Locate the cell with the specified text and output its (X, Y) center coordinate. 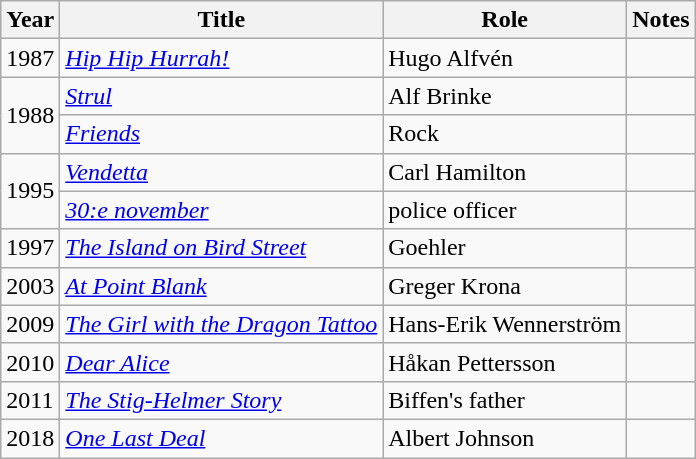
The Girl with the Dragon Tattoo (222, 324)
The Stig-Helmer Story (222, 400)
1988 (30, 115)
Strul (222, 96)
Rock (505, 134)
2010 (30, 362)
Carl Hamilton (505, 172)
Year (30, 20)
Role (505, 20)
police officer (505, 210)
2011 (30, 400)
Biffen's father (505, 400)
Friends (222, 134)
Notes (661, 20)
Alf Brinke (505, 96)
The Island on Bird Street (222, 248)
2009 (30, 324)
At Point Blank (222, 286)
One Last Deal (222, 438)
2003 (30, 286)
Hans-Erik Wennerström (505, 324)
Greger Krona (505, 286)
Goehler (505, 248)
Vendetta (222, 172)
Håkan Pettersson (505, 362)
Hip Hip Hurrah! (222, 58)
2018 (30, 438)
1995 (30, 191)
30:e november (222, 210)
Albert Johnson (505, 438)
1987 (30, 58)
1997 (30, 248)
Dear Alice (222, 362)
Hugo Alfvén (505, 58)
Title (222, 20)
